For the text-containing cell, return its midpoint in (X, Y) coordinate format. 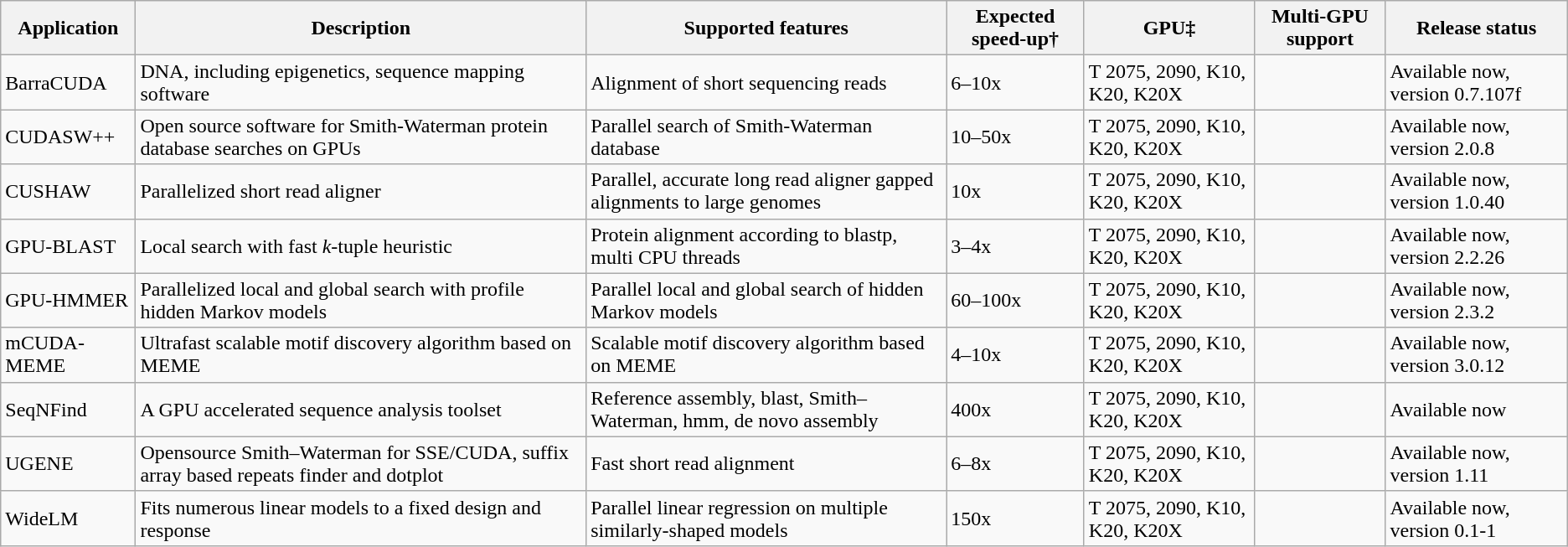
Available now (1476, 409)
Protein alignment according to blastp, multi CPU threads (766, 246)
Parallelized local and global search with profile hidden Markov models (361, 300)
60–100x (1015, 300)
Fits numerous linear models to a fixed design and response (361, 518)
Available now, version 0.7.107f (1476, 82)
Available now, version 1.0.40 (1476, 191)
Parallel local and global search of hidden Markov models (766, 300)
GPU-HMMER (69, 300)
Local search with fast k-tuple heuristic (361, 246)
Supported features (766, 28)
Open source software for Smith-Waterman protein database searches on GPUs (361, 137)
GPU‡ (1169, 28)
6–8x (1015, 464)
6–10x (1015, 82)
Available now, version 0.1-1 (1476, 518)
Parallel linear regression on multiple similarly-shaped models (766, 518)
Opensource Smith–Waterman for SSE/CUDA, suffix array based repeats finder and dotplot (361, 464)
10–50x (1015, 137)
WideLM (69, 518)
Available now, version 1.11 (1476, 464)
CUDASW++ (69, 137)
DNA, including epigenetics, sequence mapping software (361, 82)
A GPU accelerated sequence analysis toolset (361, 409)
Parallelized short read aligner (361, 191)
Alignment of short sequencing reads (766, 82)
Reference assembly, blast, Smith–Waterman, hmm, de novo assembly (766, 409)
CUSHAW (69, 191)
Parallel search of Smith-Waterman database (766, 137)
10x (1015, 191)
Available now, version 2.2.26 (1476, 246)
mCUDA-MEME (69, 355)
400x (1015, 409)
Application (69, 28)
3–4x (1015, 246)
Available now, version 2.3.2 (1476, 300)
Parallel, accurate long read aligner gapped alignments to large genomes (766, 191)
Available now, version 3.0.12 (1476, 355)
Ultrafast scalable motif discovery algorithm based on MEME (361, 355)
Release status (1476, 28)
150x (1015, 518)
SeqNFind (69, 409)
Available now, version 2.0.8 (1476, 137)
BarraCUDA (69, 82)
UGENE (69, 464)
Fast short read alignment (766, 464)
GPU-BLAST (69, 246)
Scalable motif discovery algorithm based on MEME (766, 355)
Multi-GPU support (1320, 28)
4–10x (1015, 355)
Description (361, 28)
Expected speed-up† (1015, 28)
